Provide the [X, Y] coordinate of the cell's center where the given text is located.  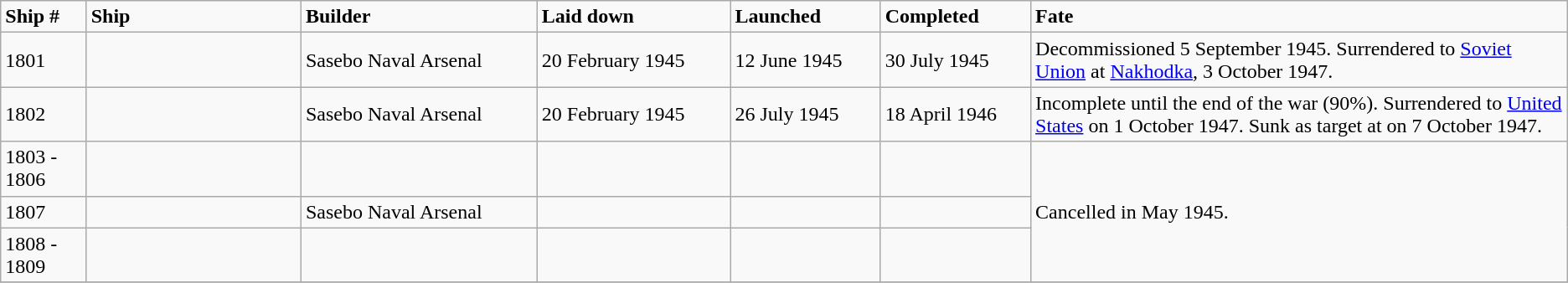
Ship [193, 17]
12 June 1945 [806, 60]
Ship # [44, 17]
Fate [1300, 17]
Incomplete until the end of the war (90%). Surrendered to United States on 1 October 1947. Sunk as target at on 7 October 1947. [1300, 114]
26 July 1945 [806, 114]
1803 - 1806 [44, 169]
1801 [44, 60]
30 July 1945 [955, 60]
Builder [419, 17]
Launched [806, 17]
18 April 1946 [955, 114]
Completed [955, 17]
1807 [44, 212]
Laid down [633, 17]
1802 [44, 114]
Cancelled in May 1945. [1300, 212]
1808 - 1809 [44, 255]
Decommissioned 5 September 1945. Surrendered to Soviet Union at Nakhodka, 3 October 1947. [1300, 60]
